Scan for the cell matching the given text and deliver its [x, y] coordinate at center. 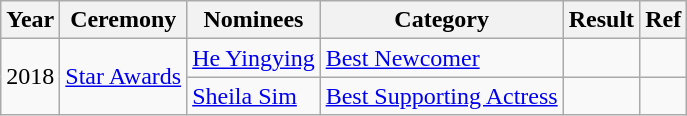
He Yingying [254, 58]
Result [601, 20]
Nominees [254, 20]
Sheila Sim [254, 96]
Ceremony [124, 20]
Star Awards [124, 77]
2018 [30, 77]
Best Newcomer [442, 58]
Year [30, 20]
Ref [664, 20]
Best Supporting Actress [442, 96]
Category [442, 20]
